Output the (X, Y) coordinate of the center of the cell containing the given text.  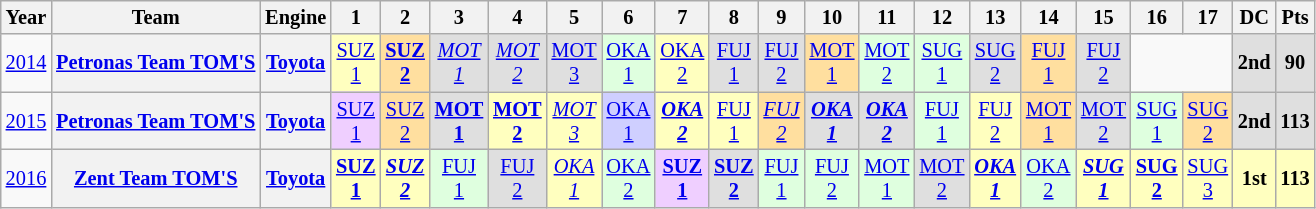
12 (942, 17)
Zent Team TOM'S (156, 178)
3 (459, 17)
Engine (296, 17)
DC (1254, 17)
4 (517, 17)
1st (1254, 178)
7 (682, 17)
15 (1104, 17)
1 (356, 17)
90 (1296, 63)
13 (995, 17)
5 (574, 17)
SUG3 (1208, 178)
2016 (26, 178)
Year (26, 17)
Pts (1296, 17)
14 (1048, 17)
11 (886, 17)
10 (832, 17)
Team (156, 17)
6 (629, 17)
9 (782, 17)
2014 (26, 63)
17 (1208, 17)
2 (404, 17)
16 (1157, 17)
8 (734, 17)
2015 (26, 121)
